Output the [x, y] coordinate of the center of the cell containing the given text.  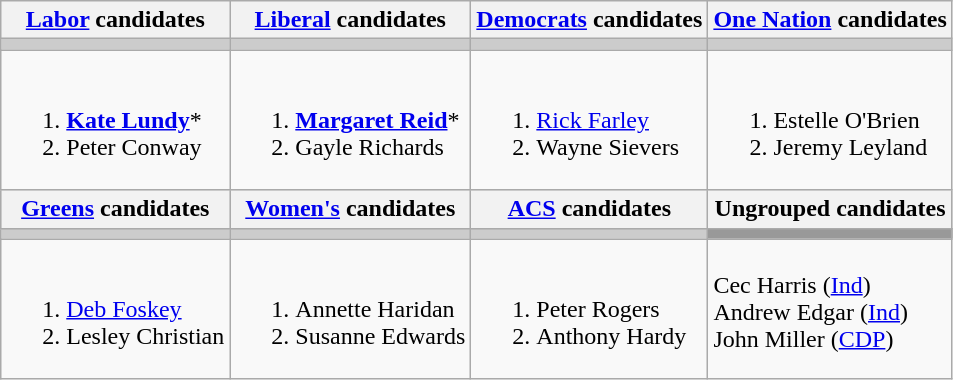
Rick FarleyWayne Sievers [590, 120]
Democrats candidates [590, 20]
Cec Harris (Ind) Andrew Edgar (Ind) John Miller (CDP) [830, 309]
Women's candidates [350, 209]
Greens candidates [116, 209]
ACS candidates [590, 209]
Liberal candidates [350, 20]
One Nation candidates [830, 20]
Kate Lundy*Peter Conway [116, 120]
Annette HaridanSusanne Edwards [350, 309]
Estelle O'BrienJeremy Leyland [830, 120]
Labor candidates [116, 20]
Margaret Reid*Gayle Richards [350, 120]
Peter RogersAnthony Hardy [590, 309]
Ungrouped candidates [830, 209]
Deb FoskeyLesley Christian [116, 309]
